Capture the cell that displays the provided text and extract its (X, Y) central coordinate. 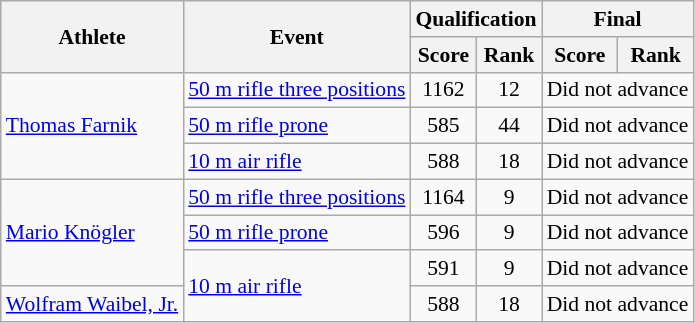
12 (508, 90)
591 (443, 269)
Athlete (92, 36)
Wolfram Waibel, Jr. (92, 304)
1164 (443, 197)
596 (443, 233)
Thomas Farnik (92, 126)
585 (443, 126)
1162 (443, 90)
Event (296, 36)
Final (618, 19)
Mario Knögler (92, 232)
Qualification (476, 19)
44 (508, 126)
